From the cell containing the given text, extract its center point as [X, Y] coordinate. 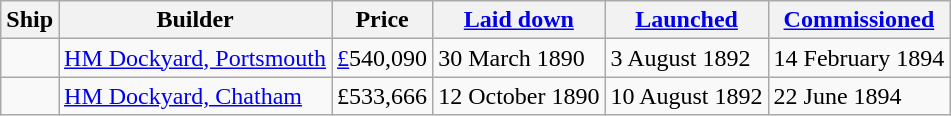
HM Dockyard, Chatham [196, 96]
Price [382, 20]
14 February 1894 [859, 58]
£540,090 [382, 58]
30 March 1890 [519, 58]
10 August 1892 [686, 96]
Commissioned [859, 20]
Ship [30, 20]
22 June 1894 [859, 96]
HM Dockyard, Portsmouth [196, 58]
Laid down [519, 20]
Builder [196, 20]
£533,666 [382, 96]
3 August 1892 [686, 58]
Launched [686, 20]
12 October 1890 [519, 96]
